Return the [x, y] coordinate for the center point of the cell that contains the specified text.  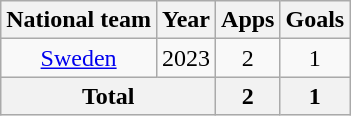
Total [108, 96]
Sweden [79, 58]
2023 [186, 58]
Apps [248, 20]
Goals [315, 20]
National team [79, 20]
Year [186, 20]
